Scan for the cell matching the given text and deliver its (x, y) coordinate at center. 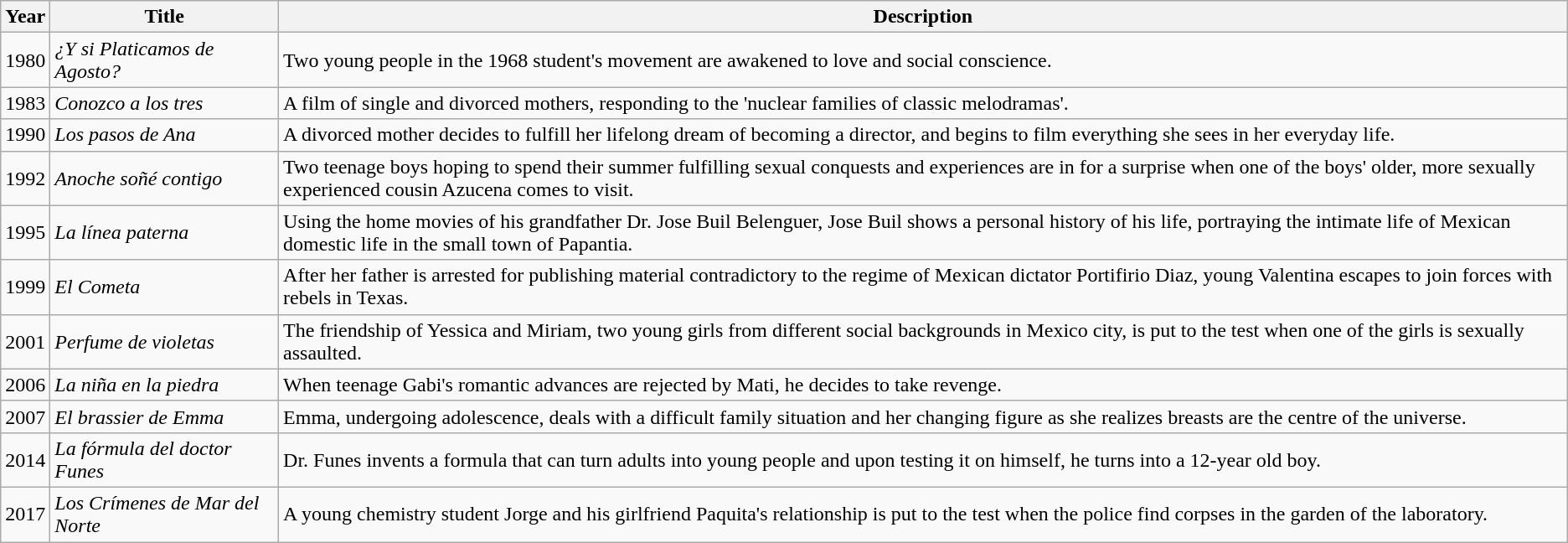
Emma, undergoing adolescence, deals with a difficult family situation and her changing figure as she realizes breasts are the centre of the universe. (923, 416)
Two young people in the 1968 student's movement are awakened to love and social conscience. (923, 60)
2007 (25, 416)
Anoche soñé contigo (164, 178)
2014 (25, 459)
1983 (25, 103)
1995 (25, 233)
Los Crímenes de Mar del Norte (164, 515)
Dr. Funes invents a formula that can turn adults into young people and upon testing it on himself, he turns into a 12-year old boy. (923, 459)
¿Y si Platicamos de Agosto? (164, 60)
Description (923, 17)
Conozco a los tres (164, 103)
1992 (25, 178)
La niña en la piedra (164, 385)
La fórmula del doctor Funes (164, 459)
2017 (25, 515)
2001 (25, 342)
When teenage Gabi's romantic advances are rejected by Mati, he decides to take revenge. (923, 385)
1990 (25, 135)
El Cometa (164, 287)
A divorced mother decides to fulfill her lifelong dream of becoming a director, and begins to film everything she sees in her everyday life. (923, 135)
A film of single and divorced mothers, responding to the 'nuclear families of classic melodramas'. (923, 103)
Los pasos de Ana (164, 135)
1980 (25, 60)
Perfume de violetas (164, 342)
Title (164, 17)
El brassier de Emma (164, 416)
La línea paterna (164, 233)
Year (25, 17)
2006 (25, 385)
1999 (25, 287)
